Capture the cell that displays the provided text and extract its (x, y) central coordinate. 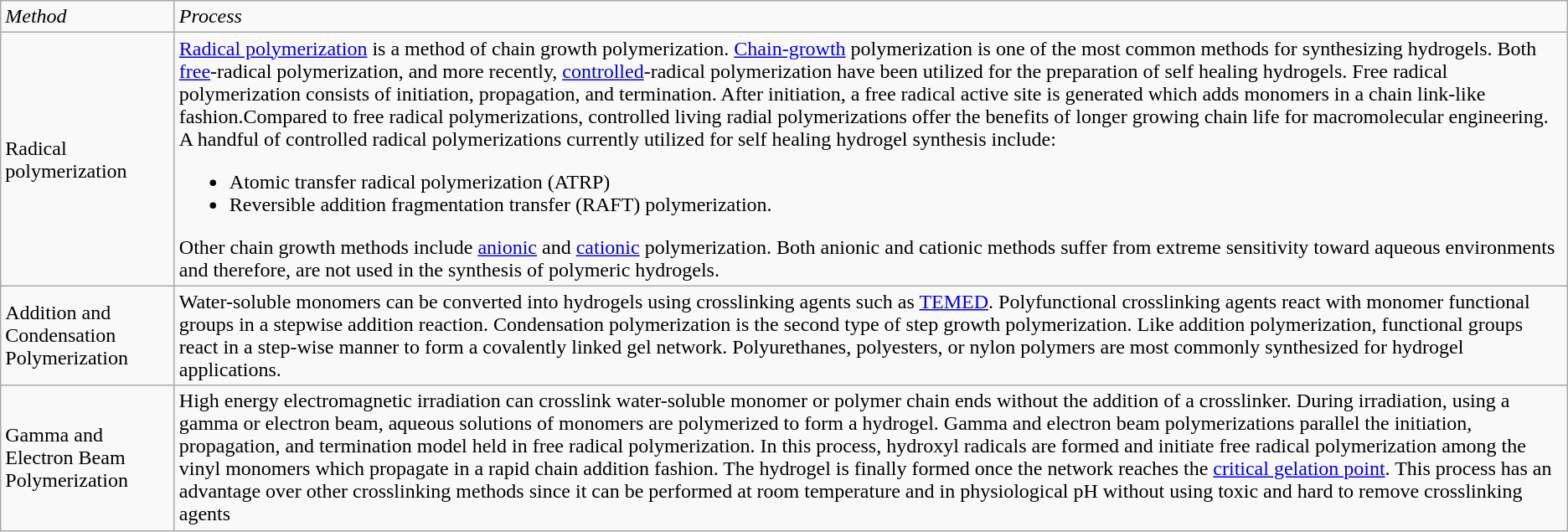
Method (88, 17)
Addition and Condensation Polymerization (88, 335)
Radical polymerization (88, 159)
Process (871, 17)
Gamma and Electron Beam Polymerization (88, 457)
